Provide the (x, y) coordinate of the cell's center where the given text is located.  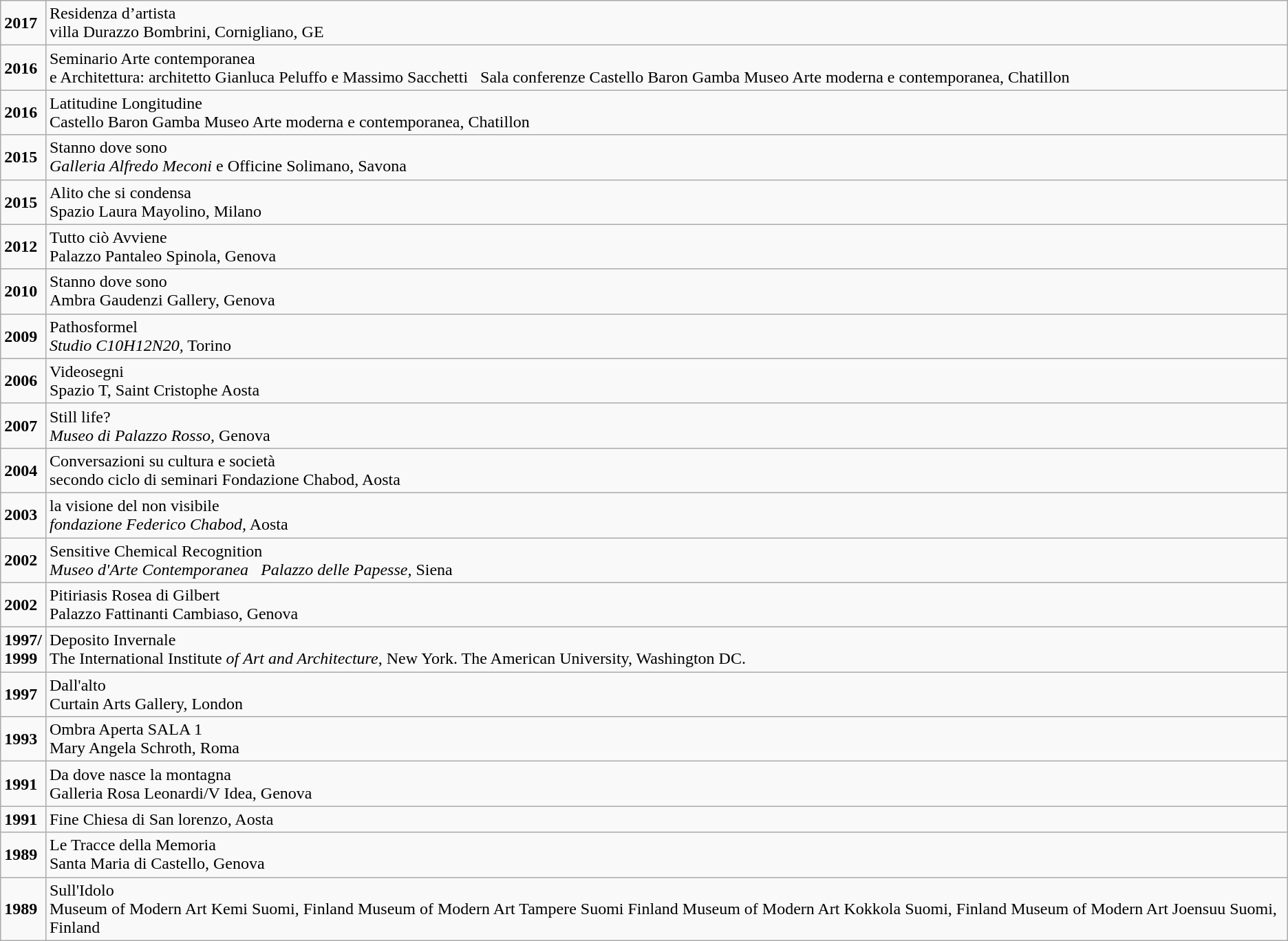
Fine Chiesa di San lorenzo, Aosta (666, 819)
la visione del non visibilefondazione Federico Chabod, Aosta (666, 515)
PathosformelStudio C10H12N20, Torino (666, 336)
Alito che si condensaSpazio Laura Mayolino, Milano (666, 202)
Da dove nasce la montagnaGalleria Rosa Leonardi/V Idea, Genova (666, 784)
2009 (23, 336)
2004 (23, 470)
Dall'altoCurtain Arts Gallery, London (666, 695)
2012 (23, 246)
Tutto ciò Avviene Palazzo Pantaleo Spinola, Genova (666, 246)
Deposito InvernaleThe International Institute of Art and Architecture, New York. The American University, Washington DC. (666, 649)
Stanno dove sonoAmbra Gaudenzi Gallery, Genova (666, 292)
1997/1999 (23, 649)
2003 (23, 515)
2017 (23, 23)
Conversazioni su cultura e societàsecondo ciclo di seminari Fondazione Chabod, Aosta (666, 470)
1993 (23, 739)
Pitiriasis Rosea di Gilbert Palazzo Fattinanti Cambiaso, Genova (666, 605)
Le Tracce della MemoriaSanta Maria di Castello, Genova (666, 854)
2007 (23, 425)
2010 (23, 292)
Sensitive Chemical RecognitionMuseo d'Arte Contemporanea Palazzo delle Papesse, Siena (666, 560)
VideosegniSpazio T, Saint Cristophe Aosta (666, 381)
Residenza d’artistavilla Durazzo Bombrini, Cornigliano, GE (666, 23)
Stanno dove sonoGalleria Alfredo Meconi e Officine Solimano, Savona (666, 157)
1997 (23, 695)
2006 (23, 381)
Latitudine LongitudineCastello Baron Gamba Museo Arte moderna e contemporanea, Chatillon (666, 113)
Still life?Museo di Palazzo Rosso, Genova (666, 425)
Ombra Aperta SALA 1Mary Angela Schroth, Roma (666, 739)
